Extract the [X, Y] coordinate from the center of the cell holding the provided text.  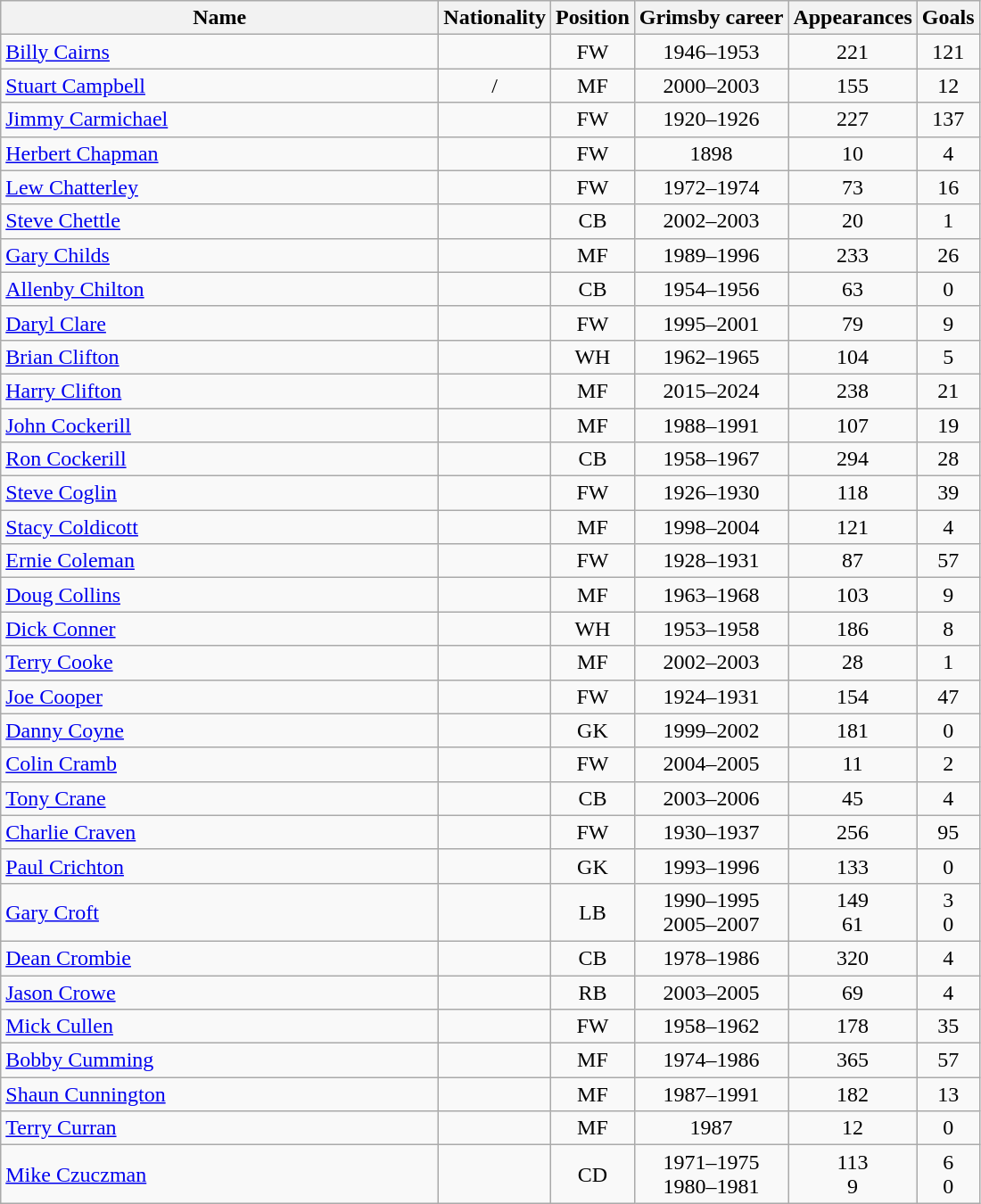
20 [853, 221]
1920–1926 [712, 120]
107 [853, 425]
1958–1962 [712, 1027]
154 [853, 697]
Terry Curran [219, 1128]
Tony Crane [219, 798]
Goals [948, 18]
118 [853, 493]
Position [593, 18]
2003–2005 [712, 993]
11 [853, 764]
Nationality [495, 18]
1946–1953 [712, 52]
1978–1986 [712, 958]
155 [853, 86]
35 [948, 1027]
Dean Crombie [219, 958]
1974–1986 [712, 1060]
Ernie Coleman [219, 561]
19 [948, 425]
Steve Chettle [219, 221]
320 [853, 958]
133 [853, 866]
2000–2003 [712, 86]
256 [853, 832]
Danny Coyne [219, 730]
1926–1930 [712, 493]
Harry Clifton [219, 391]
87 [853, 561]
1958–1967 [712, 459]
2 [948, 764]
Lew Chatterley [219, 187]
Appearances [853, 18]
238 [853, 391]
Stacy Coldicott [219, 527]
47 [948, 697]
1988–1991 [712, 425]
Bobby Cumming [219, 1060]
181 [853, 730]
14961 [853, 911]
73 [853, 187]
365 [853, 1060]
1930–1937 [712, 832]
Paul Crichton [219, 866]
1954–1956 [712, 289]
Gary Croft [219, 911]
Colin Cramb [219, 764]
5 [948, 357]
Gary Childs [219, 255]
1995–2001 [712, 323]
39 [948, 493]
103 [853, 595]
Charlie Craven [219, 832]
45 [853, 798]
Mick Cullen [219, 1027]
Jimmy Carmichael [219, 120]
8 [948, 629]
Ron Cockerill [219, 459]
Terry Cooke [219, 663]
233 [853, 255]
1998–2004 [712, 527]
1999–2002 [712, 730]
186 [853, 629]
1963–1968 [712, 595]
Brian Clifton [219, 357]
Herbert Chapman [219, 153]
Billy Cairns [219, 52]
Doug Collins [219, 595]
1962–1965 [712, 357]
79 [853, 323]
1987 [712, 1128]
Steve Coglin [219, 493]
95 [948, 832]
1898 [712, 153]
178 [853, 1027]
104 [853, 357]
John Cockerill [219, 425]
Dick Conner [219, 629]
63 [853, 289]
/ [495, 86]
16 [948, 187]
Mike Czuczman [219, 1174]
1989–1996 [712, 255]
221 [853, 52]
26 [948, 255]
CD [593, 1174]
6 0 [948, 1174]
1972–1974 [712, 187]
Daryl Clare [219, 323]
113 9 [853, 1174]
2003–2006 [712, 798]
LB [593, 911]
1990–19952005–2007 [712, 911]
2015–2024 [712, 391]
Stuart Campbell [219, 86]
69 [853, 993]
21 [948, 391]
Jason Crowe [219, 993]
Allenby Chilton [219, 289]
Name [219, 18]
Shaun Cunnington [219, 1094]
13 [948, 1094]
294 [853, 459]
1953–1958 [712, 629]
Joe Cooper [219, 697]
137 [948, 120]
1993–1996 [712, 866]
1971–1975 1980–1981 [712, 1174]
30 [948, 911]
1987–1991 [712, 1094]
1924–1931 [712, 697]
10 [853, 153]
RB [593, 993]
1928–1931 [712, 561]
182 [853, 1094]
227 [853, 120]
2004–2005 [712, 764]
Grimsby career [712, 18]
